Find where the given text appears and provide that cell's center as (X, Y) coordinate. 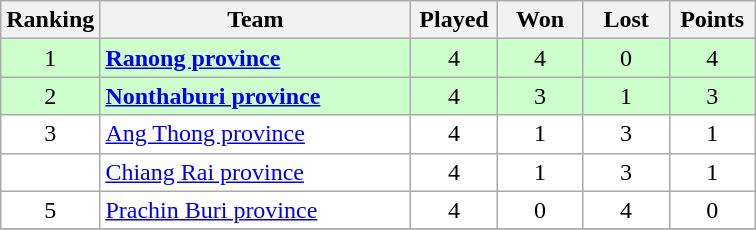
2 (50, 96)
Points (712, 20)
5 (50, 210)
Lost (626, 20)
Won (540, 20)
Ang Thong province (256, 134)
Ranking (50, 20)
Prachin Buri province (256, 210)
Chiang Rai province (256, 172)
Nonthaburi province (256, 96)
Team (256, 20)
Played (454, 20)
Ranong province (256, 58)
